Search for the cell housing the specified text and yield its (X, Y) center coordinate. 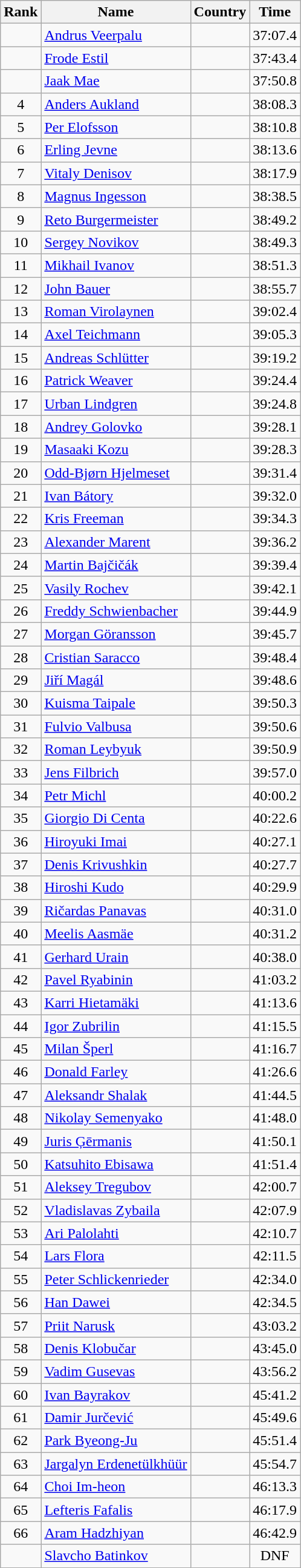
Roman Virolaynen (116, 312)
Sergey Novikov (116, 242)
Reto Burgermeister (116, 219)
Patrick Weaver (116, 381)
64 (21, 1487)
39:42.1 (275, 588)
56 (21, 1302)
Fulvio Valbusa (116, 726)
43 (21, 1003)
Jens Filbrich (116, 772)
Kuisma Taipale (116, 703)
46:42.9 (275, 1533)
8 (21, 196)
Ivan Bayrakov (116, 1394)
33 (21, 772)
39:57.0 (275, 772)
Lefteris Fafalis (116, 1510)
Morgan Göransson (116, 634)
43:03.2 (275, 1325)
Time (275, 12)
51 (21, 1187)
Alexander Marent (116, 542)
38:51.3 (275, 265)
Denis Krivushkin (116, 865)
58 (21, 1348)
59 (21, 1371)
Petr Michl (116, 796)
Nikolay Semenyako (116, 1118)
57 (21, 1325)
39:02.4 (275, 312)
65 (21, 1510)
Cristian Saracco (116, 657)
Juris Ģērmanis (116, 1141)
Country (220, 12)
47 (21, 1095)
Per Elofsson (116, 127)
42:00.7 (275, 1187)
Karri Hietamäki (116, 1003)
Milan Šperl (116, 1049)
45 (21, 1049)
41:48.0 (275, 1118)
48 (21, 1118)
39:45.7 (275, 634)
39:48.4 (275, 657)
37:43.4 (275, 58)
Ričardas Panavas (116, 911)
Lars Flora (116, 1256)
38:13.6 (275, 150)
Vitaly Denisov (116, 173)
Ivan Bátory (116, 496)
53 (21, 1233)
60 (21, 1394)
15 (21, 358)
42:11.5 (275, 1256)
39:39.4 (275, 565)
37 (21, 865)
Jaak Mae (116, 81)
Slavcho Batinkov (116, 1556)
21 (21, 496)
37:50.8 (275, 81)
43:56.2 (275, 1371)
39:28.1 (275, 427)
Frode Estil (116, 58)
29 (21, 680)
40:27.1 (275, 842)
Hiroyuki Imai (116, 842)
42:07.9 (275, 1210)
46 (21, 1072)
41:26.6 (275, 1072)
43:45.0 (275, 1348)
39 (21, 911)
Jiří Magál (116, 680)
42:34.0 (275, 1279)
Andrus Veerpalu (116, 35)
61 (21, 1418)
Denis Klobučar (116, 1348)
41:51.4 (275, 1164)
22 (21, 519)
41:03.2 (275, 980)
32 (21, 749)
19 (21, 450)
41:16.7 (275, 1049)
Giorgio Di Centa (116, 819)
40:27.7 (275, 865)
Priit Narusk (116, 1325)
9 (21, 219)
39:34.3 (275, 519)
40:31.0 (275, 911)
62 (21, 1441)
42:34.5 (275, 1302)
30 (21, 703)
38:49.2 (275, 219)
39:50.6 (275, 726)
39:50.3 (275, 703)
Aram Hadzhiyan (116, 1533)
38:10.8 (275, 127)
Hiroshi Kudo (116, 888)
27 (21, 634)
38:55.7 (275, 289)
12 (21, 289)
39:19.2 (275, 358)
Axel Teichmann (116, 335)
Meelis Aasmäe (116, 934)
DNF (275, 1556)
41:50.1 (275, 1141)
6 (21, 150)
24 (21, 565)
39:31.4 (275, 473)
20 (21, 473)
Donald Farley (116, 1072)
Martin Bajčičák (116, 565)
38 (21, 888)
Vasily Rochev (116, 588)
17 (21, 404)
Erling Jevne (116, 150)
23 (21, 542)
25 (21, 588)
John Bauer (116, 289)
Katsuhito Ebisawa (116, 1164)
Gerhard Urain (116, 957)
39:44.9 (275, 611)
39:05.3 (275, 335)
49 (21, 1141)
50 (21, 1164)
10 (21, 242)
18 (21, 427)
39:24.4 (275, 381)
39:24.8 (275, 404)
63 (21, 1464)
45:41.2 (275, 1394)
40:22.6 (275, 819)
41:13.6 (275, 1003)
38:49.3 (275, 242)
40:29.9 (275, 888)
Aleksey Tregubov (116, 1187)
Magnus Ingesson (116, 196)
40:31.2 (275, 934)
Vadim Gusevas (116, 1371)
Han Dawei (116, 1302)
4 (21, 104)
Rank (21, 12)
11 (21, 265)
45:51.4 (275, 1441)
42:10.7 (275, 1233)
40:38.0 (275, 957)
14 (21, 335)
Andreas Schlütter (116, 358)
Pavel Ryabinin (116, 980)
34 (21, 796)
36 (21, 842)
37:07.4 (275, 35)
Ari Palolahti (116, 1233)
Kris Freeman (116, 519)
31 (21, 726)
40 (21, 934)
38:17.9 (275, 173)
55 (21, 1279)
39:50.9 (275, 749)
45:54.7 (275, 1464)
Name (116, 12)
40:00.2 (275, 796)
45:49.6 (275, 1418)
39:36.2 (275, 542)
Mikhail Ivanov (116, 265)
42 (21, 980)
Damir Jurčević (116, 1418)
Urban Lindgren (116, 404)
Masaaki Kozu (116, 450)
41 (21, 957)
Roman Leybyuk (116, 749)
Anders Aukland (116, 104)
16 (21, 381)
44 (21, 1026)
Igor Zubrilin (116, 1026)
Aleksandr Shalak (116, 1095)
5 (21, 127)
26 (21, 611)
38:38.5 (275, 196)
Peter Schlickenrieder (116, 1279)
13 (21, 312)
Choi Im-heon (116, 1487)
38:08.3 (275, 104)
66 (21, 1533)
41:44.5 (275, 1095)
Odd-Bjørn Hjelmeset (116, 473)
28 (21, 657)
39:48.6 (275, 680)
Park Byeong-Ju (116, 1441)
35 (21, 819)
39:32.0 (275, 496)
Andrey Golovko (116, 427)
Vladislavas Zybaila (116, 1210)
46:17.9 (275, 1510)
46:13.3 (275, 1487)
7 (21, 173)
54 (21, 1256)
39:28.3 (275, 450)
Jargalyn Erdenetülkhüür (116, 1464)
41:15.5 (275, 1026)
52 (21, 1210)
Freddy Schwienbacher (116, 611)
